Extract the [X, Y] coordinate from the center of the cell holding the provided text.  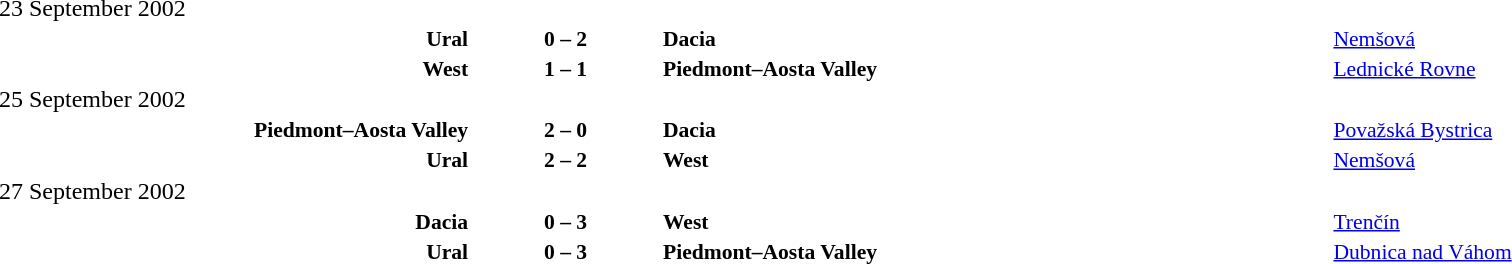
Piedmont–Aosta Valley [996, 68]
2 – 0 [566, 130]
2 – 2 [566, 160]
1 – 1 [566, 68]
0 – 2 [566, 38]
0 – 3 [566, 222]
